Extract the [X, Y] coordinate from the center of the cell holding the provided text.  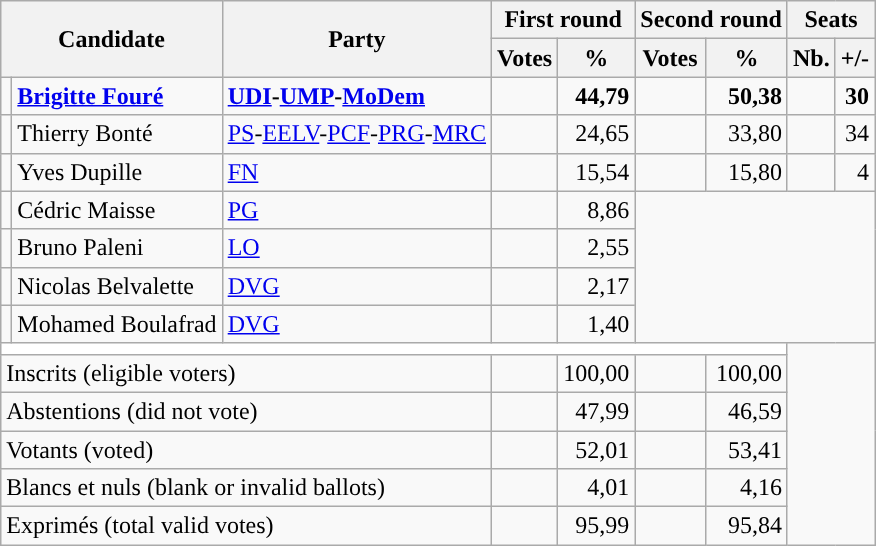
Seats [830, 20]
15,80 [746, 172]
Bruno Paleni [117, 248]
52,01 [596, 449]
Second round [712, 20]
53,41 [746, 449]
Inscrits (eligible voters) [246, 373]
UDI-UMP-MoDem [356, 96]
46,59 [746, 411]
33,80 [746, 134]
Thierry Bonté [117, 134]
Exprimés (total valid votes) [246, 526]
Party [356, 39]
Abstentions (did not vote) [246, 411]
Mohamed Boulafrad [117, 324]
15,54 [596, 172]
Yves Dupille [117, 172]
95,84 [746, 526]
4,01 [596, 488]
8,86 [596, 210]
Blancs et nuls (blank or invalid ballots) [246, 488]
Nb. [811, 58]
47,99 [596, 411]
44,79 [596, 96]
LO [356, 248]
50,38 [746, 96]
Cédric Maisse [117, 210]
34 [854, 134]
PG [356, 210]
24,65 [596, 134]
4 [854, 172]
2,55 [596, 248]
Votants (voted) [246, 449]
FN [356, 172]
Nicolas Belvalette [117, 286]
30 [854, 96]
First round [564, 20]
1,40 [596, 324]
Candidate [112, 39]
4,16 [746, 488]
95,99 [596, 526]
2,17 [596, 286]
Brigitte Fouré [117, 96]
PS-EELV-PCF-PRG-MRC [356, 134]
+/- [854, 58]
